Provide the [X, Y] coordinate of the cell's center where the given text is located.  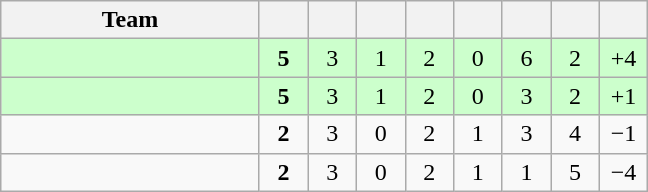
+1 [624, 96]
6 [526, 58]
4 [576, 134]
−1 [624, 134]
−4 [624, 172]
+4 [624, 58]
Team [130, 20]
